Pinpoint the cell where the given text exists, returning its (x, y) midpoint coordinate. 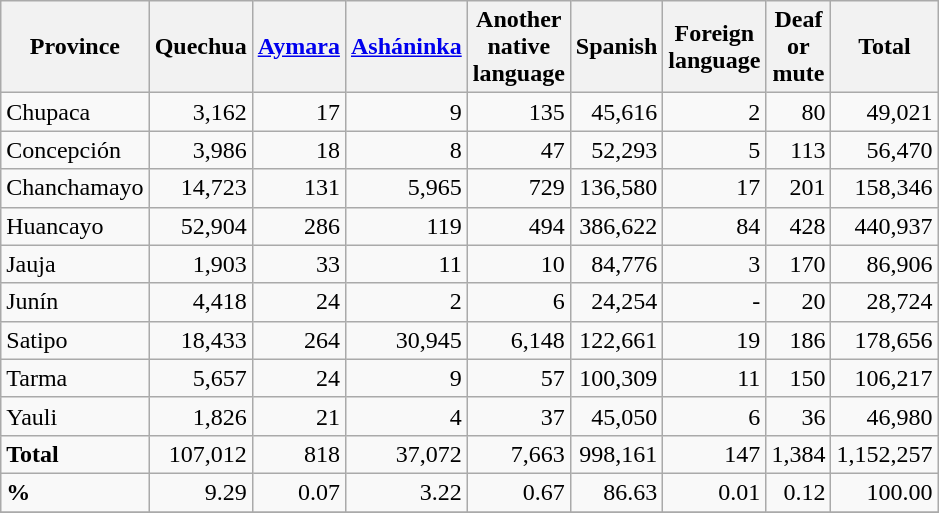
Concepción (75, 150)
% (75, 492)
3 (714, 264)
3,986 (200, 150)
147 (714, 454)
106,217 (884, 378)
150 (798, 378)
4,418 (200, 302)
158,346 (884, 188)
4 (406, 416)
47 (518, 150)
37,072 (406, 454)
Satipo (75, 340)
20 (798, 302)
264 (298, 340)
86.63 (616, 492)
24,254 (616, 302)
0.67 (518, 492)
Chupaca (75, 112)
Aymara (298, 47)
Chanchamayo (75, 188)
170 (798, 264)
57 (518, 378)
Quechua (200, 47)
8 (406, 150)
Province (75, 47)
18,433 (200, 340)
1,152,257 (884, 454)
186 (798, 340)
21 (298, 416)
1,903 (200, 264)
Jauja (75, 264)
30,945 (406, 340)
386,622 (616, 226)
19 (714, 340)
131 (298, 188)
119 (406, 226)
45,616 (616, 112)
3.22 (406, 492)
14,723 (200, 188)
Junín (75, 302)
122,661 (616, 340)
5,657 (200, 378)
0.07 (298, 492)
100.00 (884, 492)
Deaf or mute (798, 47)
Foreign language (714, 47)
5,965 (406, 188)
100,309 (616, 378)
0.01 (714, 492)
37 (518, 416)
56,470 (884, 150)
818 (298, 454)
36 (798, 416)
729 (518, 188)
135 (518, 112)
178,656 (884, 340)
49,021 (884, 112)
5 (714, 150)
440,937 (884, 226)
7,663 (518, 454)
3,162 (200, 112)
28,724 (884, 302)
201 (798, 188)
286 (298, 226)
Asháninka (406, 47)
0.12 (798, 492)
84,776 (616, 264)
9.29 (200, 492)
1,826 (200, 416)
Tarma (75, 378)
428 (798, 226)
52,904 (200, 226)
Huancayo (75, 226)
Yauli (75, 416)
10 (518, 264)
Another native language (518, 47)
46,980 (884, 416)
18 (298, 150)
107,012 (200, 454)
998,161 (616, 454)
52,293 (616, 150)
80 (798, 112)
33 (298, 264)
45,050 (616, 416)
136,580 (616, 188)
494 (518, 226)
1,384 (798, 454)
113 (798, 150)
86,906 (884, 264)
84 (714, 226)
6,148 (518, 340)
Spanish (616, 47)
- (714, 302)
